Scan for the cell matching the given text and deliver its (X, Y) coordinate at center. 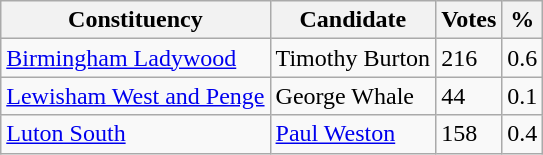
Constituency (136, 20)
Lewisham West and Penge (136, 96)
0.4 (522, 134)
44 (469, 96)
Paul Weston (353, 134)
Birmingham Ladywood (136, 58)
Luton South (136, 134)
% (522, 20)
0.6 (522, 58)
0.1 (522, 96)
Votes (469, 20)
216 (469, 58)
158 (469, 134)
George Whale (353, 96)
Timothy Burton (353, 58)
Candidate (353, 20)
